Return (X, Y) of the center of cell containing provided text 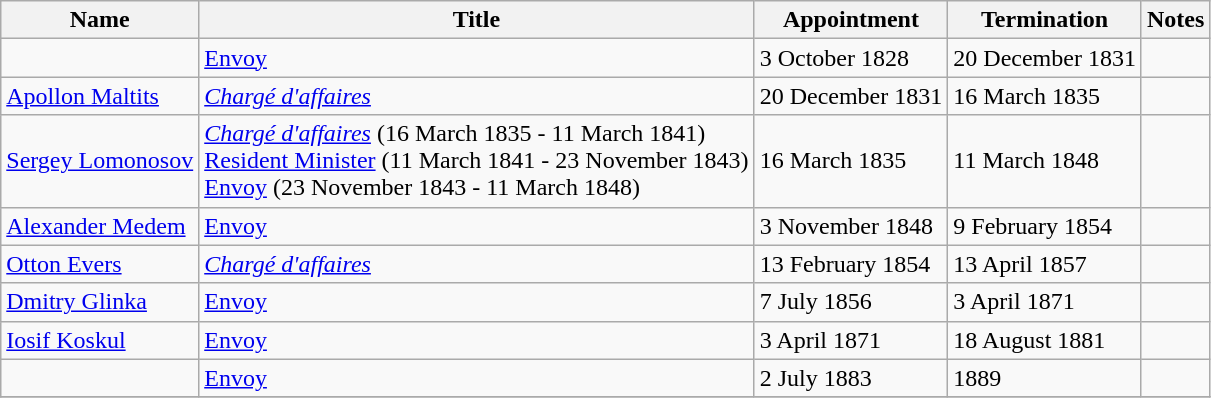
13 February 1854 (851, 264)
Notes (1175, 20)
7 July 1856 (851, 302)
Dmitry Glinka (100, 302)
11 March 1848 (1045, 161)
Alexander Medem (100, 226)
Appointment (851, 20)
Title (476, 20)
2 July 1883 (851, 378)
Chargé d'affaires (16 March 1835 - 11 March 1841)Resident Minister (11 March 1841 - 23 November 1843)Envoy (23 November 1843 - 11 March 1848) (476, 161)
18 August 1881 (1045, 340)
Name (100, 20)
1889 (1045, 378)
13 April 1857 (1045, 264)
Otton Evers (100, 264)
Apollon Maltits (100, 96)
Termination (1045, 20)
3 October 1828 (851, 58)
3 November 1848 (851, 226)
Iosif Koskul (100, 340)
9 February 1854 (1045, 226)
Sergey Lomonosov (100, 161)
